For the text-containing cell, return its midpoint in [x, y] coordinate format. 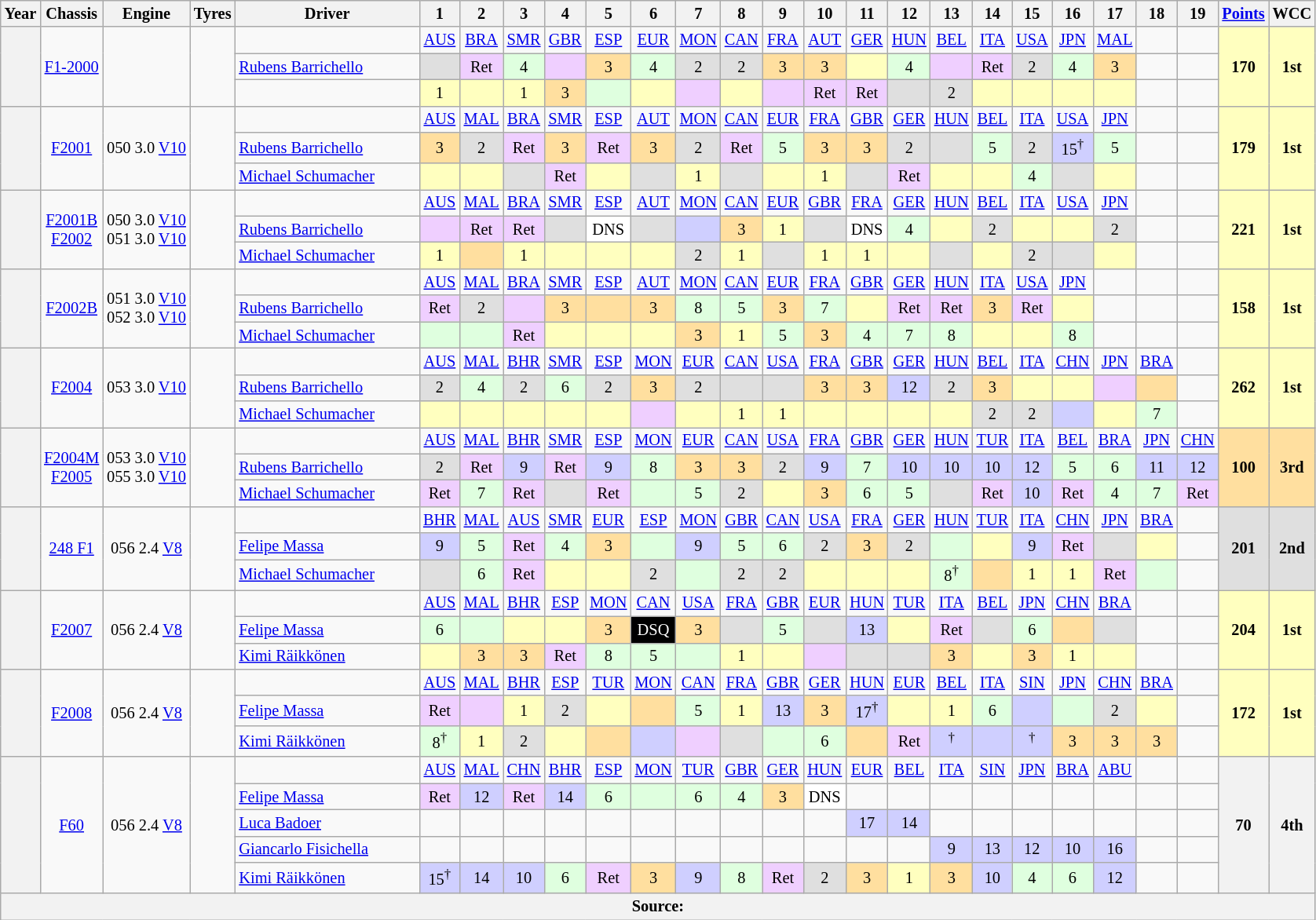
F2004 [71, 388]
050 3.0 V10 [146, 148]
201 [1244, 548]
Luca Badoer [327, 823]
Year [20, 13]
053 3.0 V10 [146, 388]
179 [1244, 148]
Points [1244, 13]
F2001BF2002 [71, 229]
DSQ [653, 630]
248 F1 [71, 548]
100 [1244, 466]
050 3.0 V10051 3.0 V10 [146, 229]
70 [1244, 825]
19 [1198, 13]
WCC [1292, 13]
221 [1244, 229]
18 [1157, 13]
Driver [327, 13]
17† [867, 711]
F2004MF2005 [71, 466]
158 [1244, 308]
051 3.0 V10052 3.0 V10 [146, 308]
F2007 [71, 630]
Chassis [71, 13]
170 [1244, 66]
2nd [1292, 548]
Engine [146, 13]
262 [1244, 388]
053 3.0 V10055 3.0 V10 [146, 466]
F2008 [71, 713]
Giancarlo Fisichella [327, 849]
4th [1292, 825]
Source: [658, 906]
15 [1032, 13]
F1-2000 [71, 66]
3rd [1292, 466]
F60 [71, 825]
204 [1244, 630]
F2001 [71, 148]
172 [1244, 713]
Tyres [213, 13]
F2002B [71, 308]
ABU [1115, 770]
